Return (X, Y) of the center of cell containing provided text 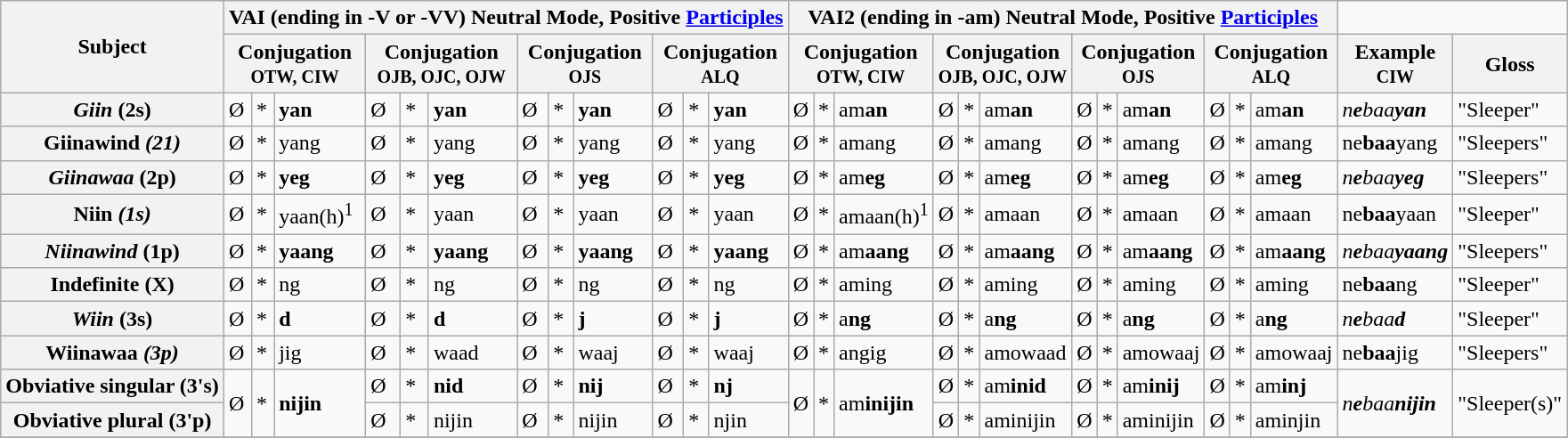
nid (472, 386)
waad (472, 353)
Niin (1s) (112, 214)
nebaanijin (1395, 403)
"Sleeper(s)" (1510, 403)
njin (748, 420)
Giinawaa (2p) (112, 177)
VAI2 (ending in -am) Neutral Mode, Positive Participles (1063, 18)
nebaayang (1395, 143)
nebaayaan (1395, 214)
nebaayaang (1395, 251)
Giinawind (21) (112, 143)
amaan(h)1 (884, 214)
Indefinite (X) (112, 285)
angig (884, 353)
ExampleCIW (1395, 64)
nebaayeg (1395, 177)
nj (748, 386)
nebaajig (1395, 353)
nebaang (1395, 285)
Wiin (3s) (112, 319)
Obviative plural (3'p) (112, 420)
nij (613, 386)
Niinawind (1p) (112, 251)
nebaad (1395, 319)
aminj (1294, 386)
amowaad (1026, 353)
jig (321, 353)
aminij (1161, 386)
Subject (112, 46)
yaan(h)1 (321, 214)
nebaayan (1395, 109)
Wiinawaa (3p) (112, 353)
aminid (1026, 386)
VAI (ending in -V or -VV) Neutral Mode, Positive Participles (506, 18)
Giin (2s) (112, 109)
Gloss (1510, 64)
Obviative singular (3's) (112, 386)
aminjin (1294, 420)
